From the cell containing the given text, extract its center point as [x, y] coordinate. 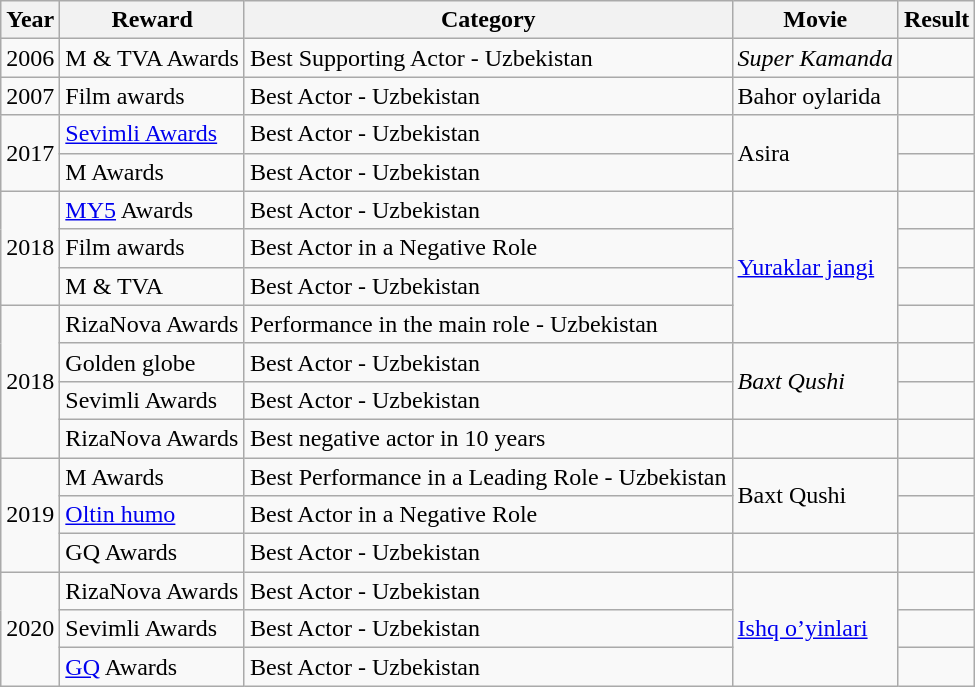
Yuraklar jangi [815, 267]
M & TVA Awards [152, 58]
Year [30, 20]
2019 [30, 515]
Best Performance in a Leading Role - Uzbekistan [488, 477]
Best negative actor in 10 years [488, 438]
2007 [30, 96]
Ishq o’yinlari [815, 629]
Performance in the main role - Uzbekistan [488, 324]
Oltin humo [152, 515]
2020 [30, 629]
2006 [30, 58]
Golden globe [152, 362]
Best Supporting Actor - Uzbekistan [488, 58]
M & TVA [152, 286]
Reward [152, 20]
MY5 Awards [152, 210]
Category [488, 20]
Asira [815, 153]
Result [936, 20]
Super Kamanda [815, 58]
2017 [30, 153]
Movie [815, 20]
Bahor oylarida [815, 96]
